Return the [x, y] coordinate for the center point of the cell that contains the specified text.  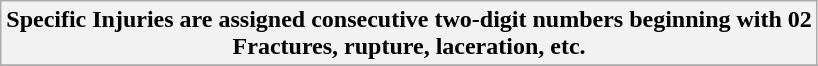
Specific Injuries are assigned consecutive two-digit numbers beginning with 02Fractures, rupture, laceration, etc. [410, 34]
